Scan for the cell matching the given text and deliver its (x, y) coordinate at center. 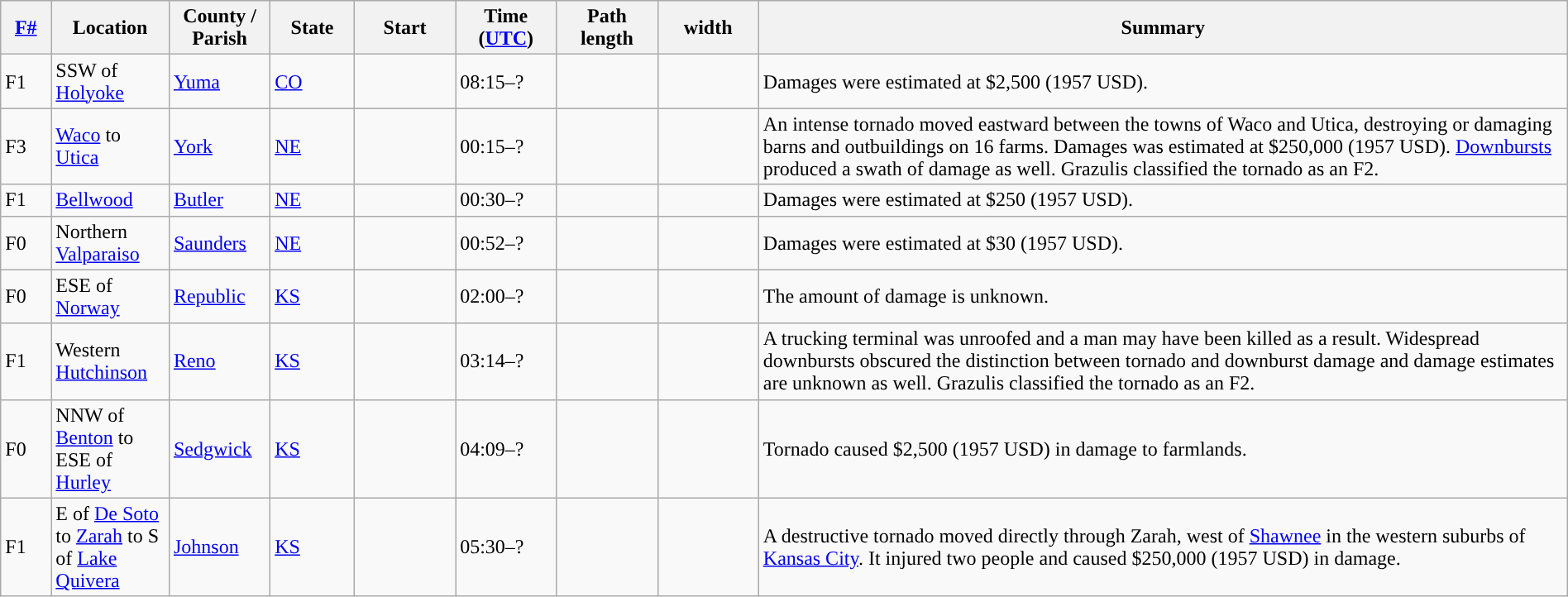
Tornado caused $2,500 (1957 USD) in damage to farmlands. (1163, 448)
Summary (1163, 28)
Location (111, 28)
Western Hutchinson (111, 361)
Path length (607, 28)
County / Parish (219, 28)
Saunders (219, 243)
Damages were estimated at $30 (1957 USD). (1163, 243)
State (313, 28)
08:15–? (506, 81)
Reno (219, 361)
04:09–? (506, 448)
Northern Valparaiso (111, 243)
F# (26, 28)
Waco to Utica (111, 146)
Sedgwick (219, 448)
width (708, 28)
00:15–? (506, 146)
CO (313, 81)
F3 (26, 146)
Start (404, 28)
Time (UTC) (506, 28)
00:52–? (506, 243)
Damages were estimated at $2,500 (1957 USD). (1163, 81)
Bellwood (111, 200)
NNW of Benton to ESE of Hurley (111, 448)
00:30–? (506, 200)
Damages were estimated at $250 (1957 USD). (1163, 200)
Yuma (219, 81)
Butler (219, 200)
Republic (219, 296)
The amount of damage is unknown. (1163, 296)
SSW of Holyoke (111, 81)
York (219, 146)
Johnson (219, 547)
E of De Soto to Zarah to S of Lake Quivera (111, 547)
03:14–? (506, 361)
02:00–? (506, 296)
05:30–? (506, 547)
ESE of Norway (111, 296)
